Output the [x, y] coordinate of the center of the cell containing the given text.  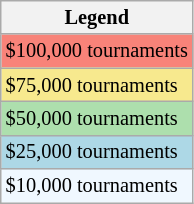
$50,000 tournaments [97, 118]
$100,000 tournaments [97, 51]
$10,000 tournaments [97, 186]
Legend [97, 17]
$75,000 tournaments [97, 85]
$25,000 tournaments [97, 152]
